Scan for the cell matching the given text and deliver its (X, Y) coordinate at center. 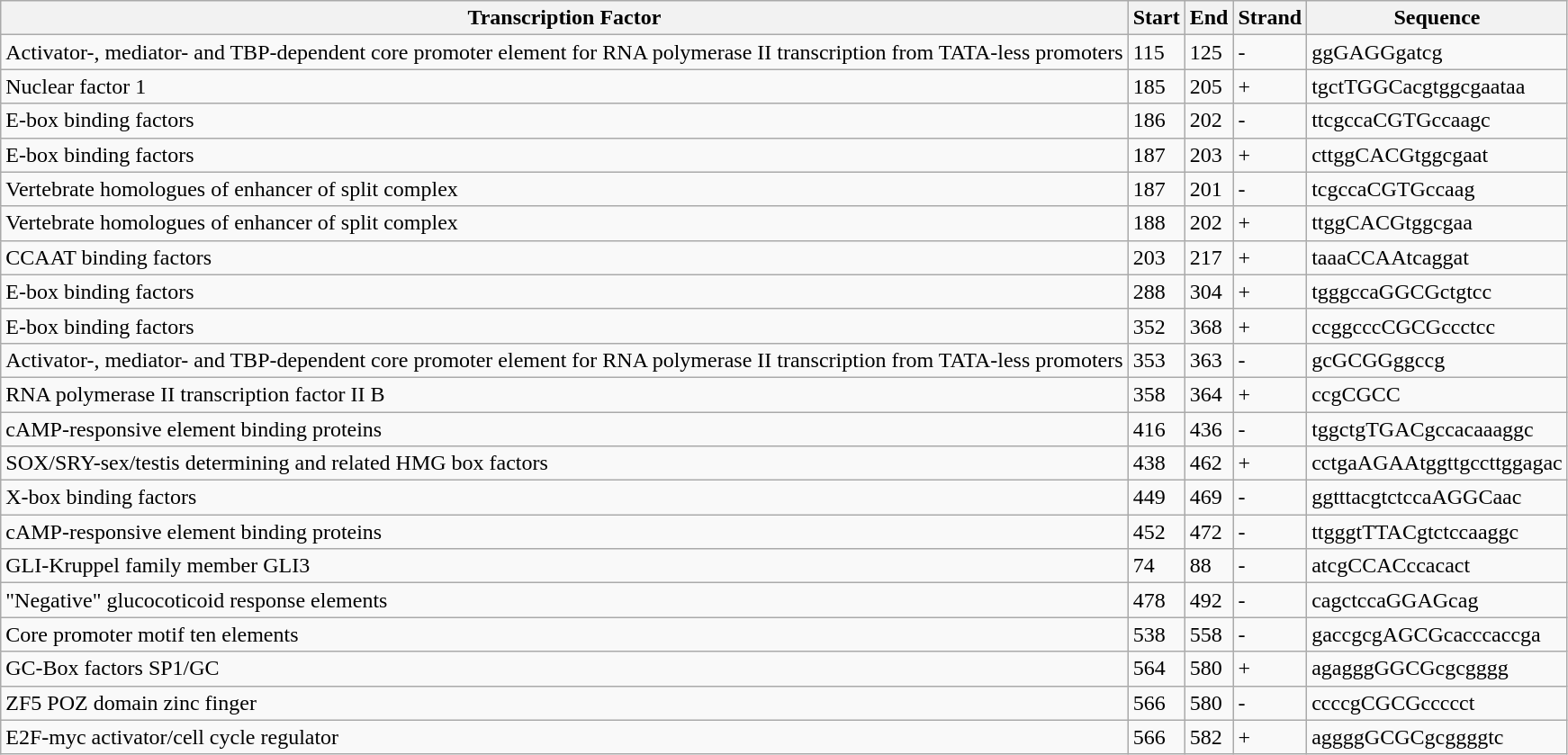
End (1209, 18)
353 (1156, 360)
564 (1156, 669)
ttcgccaCGTGccaagc (1437, 121)
gaccgcgAGCGcacccaccga (1437, 634)
582 (1209, 737)
304 (1209, 292)
ggtttacgtctccaAGGCaac (1437, 498)
201 (1209, 189)
363 (1209, 360)
ccgCGCC (1437, 394)
217 (1209, 257)
416 (1156, 429)
ttgggtTTACgtctccaaggc (1437, 532)
205 (1209, 86)
188 (1156, 223)
438 (1156, 463)
472 (1209, 532)
ttggCACGtggcgaa (1437, 223)
ccccgCGCGccccct (1437, 703)
478 (1156, 600)
115 (1156, 52)
tggctgTGACgccacaaaggc (1437, 429)
88 (1209, 566)
tgctTGGCacgtggcgaataa (1437, 86)
449 (1156, 498)
Strand (1270, 18)
368 (1209, 326)
cagctccaGGAGcag (1437, 600)
X-box binding factors (564, 498)
CCAAT binding factors (564, 257)
ZF5 POZ domain zinc finger (564, 703)
Sequence (1437, 18)
cttggCACGtggcgaat (1437, 155)
tgggccaGGCGctgtcc (1437, 292)
GC-Box factors SP1/GC (564, 669)
gcGCGGggccg (1437, 360)
452 (1156, 532)
185 (1156, 86)
436 (1209, 429)
125 (1209, 52)
E2F-myc activator/cell cycle regulator (564, 737)
558 (1209, 634)
SOX/SRY-sex/testis determining and related HMG box factors (564, 463)
469 (1209, 498)
tcgccaCGTGccaag (1437, 189)
GLI-Kruppel family member GLI3 (564, 566)
Start (1156, 18)
288 (1156, 292)
agagggGGCGcgcgggg (1437, 669)
364 (1209, 394)
ggGAGGgatcg (1437, 52)
462 (1209, 463)
RNA polymerase II transcription factor II B (564, 394)
Core promoter motif ten elements (564, 634)
538 (1156, 634)
"Negative" glucocoticoid response elements (564, 600)
186 (1156, 121)
atcgCCACccacact (1437, 566)
352 (1156, 326)
358 (1156, 394)
ccggcccCGCGccctcc (1437, 326)
Nuclear factor 1 (564, 86)
492 (1209, 600)
taaaCCAAtcaggat (1437, 257)
cctgaAGAAtggttgccttggagac (1437, 463)
Transcription Factor (564, 18)
74 (1156, 566)
aggggGCGCgcggggtc (1437, 737)
